Determine the [X, Y] coordinate at the center of the cell enclosing the given text.  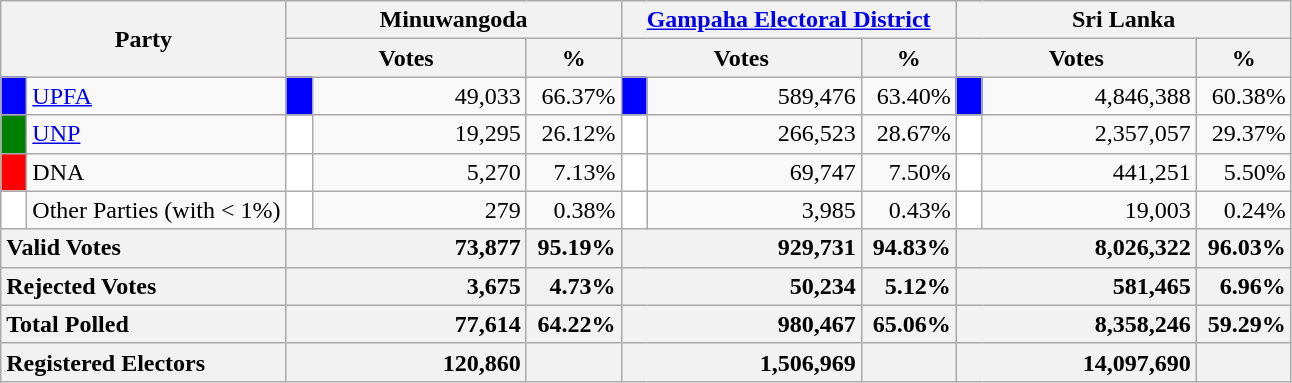
94.83% [908, 248]
95.19% [574, 248]
6.96% [1244, 286]
279 [419, 210]
14,097,690 [1076, 362]
Total Polled [144, 324]
3,675 [406, 286]
266,523 [754, 134]
29.37% [1244, 134]
66.37% [574, 96]
UPFA [156, 96]
120,860 [406, 362]
8,026,322 [1076, 248]
4,846,388 [1089, 96]
1,506,969 [741, 362]
50,234 [741, 286]
Other Parties (with < 1%) [156, 210]
5,270 [419, 172]
8,358,246 [1076, 324]
589,476 [754, 96]
64.22% [574, 324]
19,295 [419, 134]
0.43% [908, 210]
2,357,057 [1089, 134]
5.12% [908, 286]
5.50% [1244, 172]
19,003 [1089, 210]
49,033 [419, 96]
UNP [156, 134]
96.03% [1244, 248]
77,614 [406, 324]
73,877 [406, 248]
0.38% [574, 210]
0.24% [1244, 210]
26.12% [574, 134]
7.50% [908, 172]
DNA [156, 172]
63.40% [908, 96]
Rejected Votes [144, 286]
Registered Electors [144, 362]
59.29% [1244, 324]
581,465 [1076, 286]
980,467 [741, 324]
28.67% [908, 134]
Valid Votes [144, 248]
929,731 [741, 248]
65.06% [908, 324]
Sri Lanka [1124, 20]
7.13% [574, 172]
4.73% [574, 286]
69,747 [754, 172]
441,251 [1089, 172]
Party [144, 39]
Gampaha Electoral District [788, 20]
3,985 [754, 210]
60.38% [1244, 96]
Minuwangoda [454, 20]
